Return [X, Y] of the center of cell containing provided text 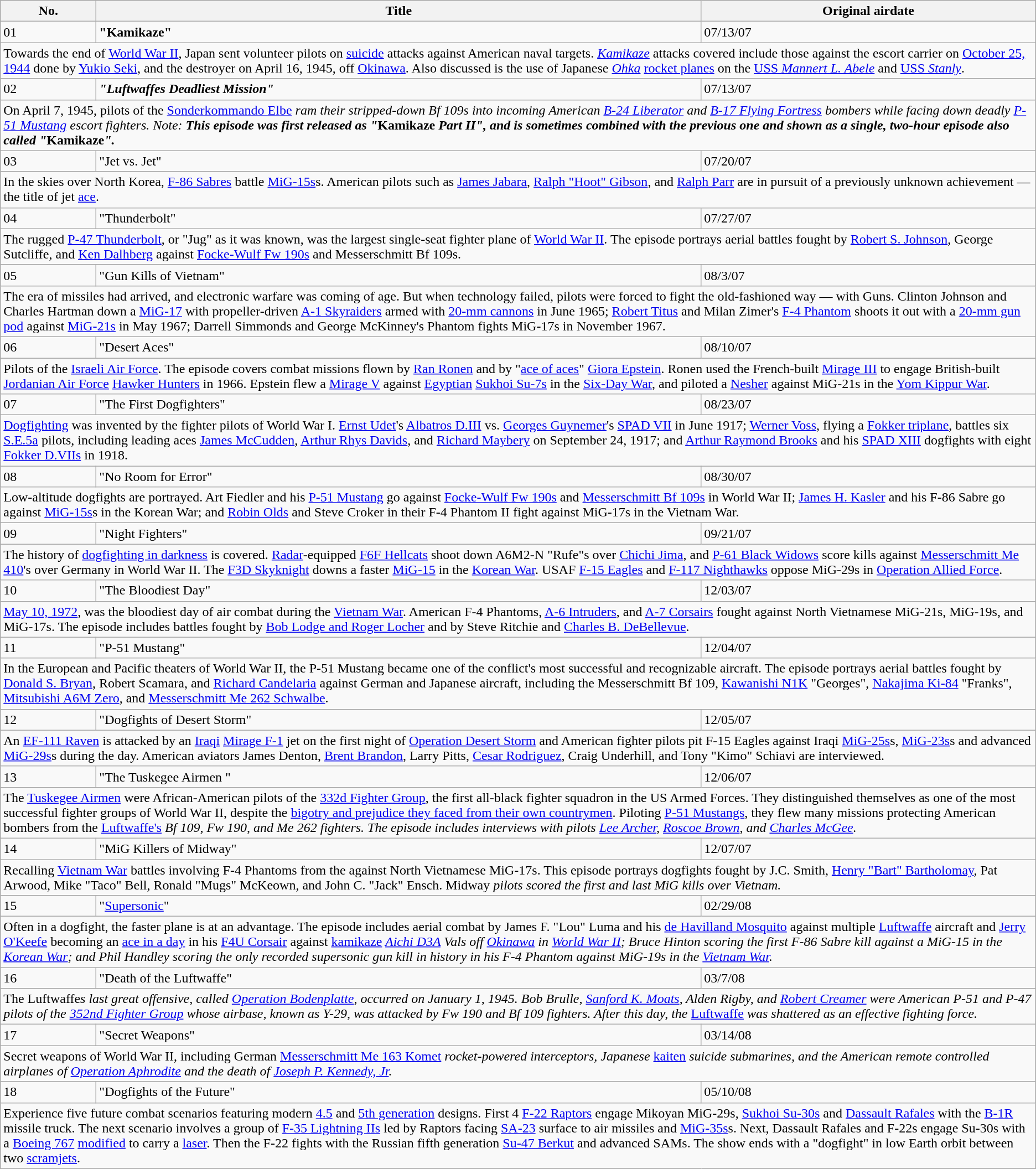
03 [49, 161]
"Gun Kills of Vietnam" [398, 275]
"The Bloodiest Day" [398, 591]
"The First Dogfighters" [398, 405]
01 [49, 32]
17 [49, 1035]
12/04/07 [868, 648]
18 [49, 1092]
03/14/08 [868, 1035]
"Supersonic" [398, 906]
12/03/07 [868, 591]
06 [49, 347]
08/3/07 [868, 275]
Title [398, 11]
09/21/07 [868, 534]
"Luftwaffes Deadliest Mission" [398, 89]
14 [49, 849]
12/06/07 [868, 777]
02 [49, 89]
"Thunderbolt" [398, 218]
"MiG Killers of Midway" [398, 849]
"Death of the Luftwaffe" [398, 978]
10 [49, 591]
07 [49, 405]
12/05/07 [868, 720]
13 [49, 777]
12 [49, 720]
"Night Fighters" [398, 534]
16 [49, 978]
15 [49, 906]
11 [49, 648]
"The Tuskegee Airmen " [398, 777]
"P-51 Mustang" [398, 648]
Original airdate [868, 11]
"No Room for Error" [398, 477]
02/29/08 [868, 906]
"Dogfights of the Future" [398, 1092]
07/27/07 [868, 218]
12/07/07 [868, 849]
04 [49, 218]
08/30/07 [868, 477]
03/7/08 [868, 978]
08 [49, 477]
No. [49, 11]
"Jet vs. Jet" [398, 161]
08/10/07 [868, 347]
07/20/07 [868, 161]
"Kamikaze" [398, 32]
08/23/07 [868, 405]
09 [49, 534]
05/10/08 [868, 1092]
05 [49, 275]
"Dogfights of Desert Storm" [398, 720]
"Desert Aces" [398, 347]
"Secret Weapons" [398, 1035]
